Identify which cell holds the provided text, then report its [x, y] central coordinate. 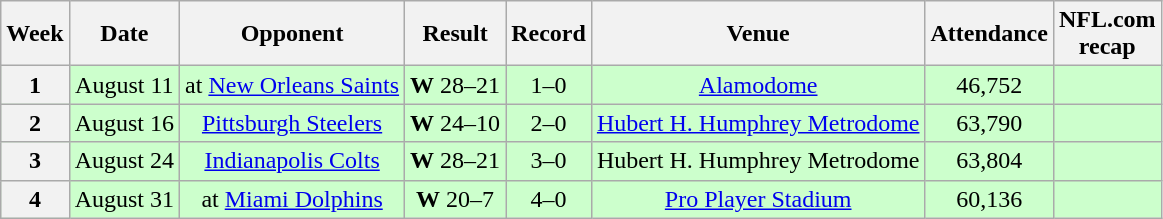
63,804 [989, 161]
Pittsburgh Steelers [292, 123]
at Miami Dolphins [292, 199]
at New Orleans Saints [292, 85]
3 [35, 161]
W 20–7 [456, 199]
Date [124, 34]
4 [35, 199]
Week [35, 34]
Alamodome [758, 85]
2 [35, 123]
NFL.comrecap [1107, 34]
63,790 [989, 123]
Attendance [989, 34]
4–0 [549, 199]
1 [35, 85]
Result [456, 34]
46,752 [989, 85]
Record [549, 34]
3–0 [549, 161]
2–0 [549, 123]
August 31 [124, 199]
Opponent [292, 34]
Indianapolis Colts [292, 161]
W 24–10 [456, 123]
1–0 [549, 85]
Venue [758, 34]
August 11 [124, 85]
60,136 [989, 199]
Pro Player Stadium [758, 199]
August 24 [124, 161]
August 16 [124, 123]
